Output the (X, Y) coordinate of the center of the cell containing the given text.  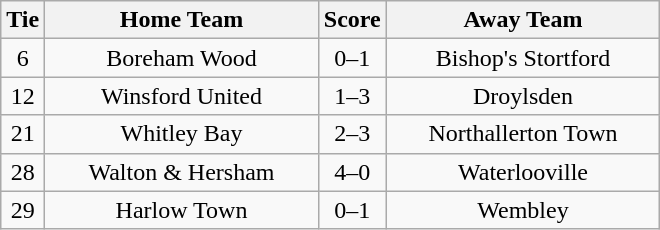
1–3 (352, 96)
29 (23, 210)
Droylsden (523, 96)
4–0 (352, 172)
28 (23, 172)
Boreham Wood (182, 58)
Harlow Town (182, 210)
21 (23, 134)
Walton & Hersham (182, 172)
6 (23, 58)
2–3 (352, 134)
Winsford United (182, 96)
Wembley (523, 210)
Away Team (523, 20)
Northallerton Town (523, 134)
Bishop's Stortford (523, 58)
Home Team (182, 20)
12 (23, 96)
Tie (23, 20)
Score (352, 20)
Waterlooville (523, 172)
Whitley Bay (182, 134)
